Search for the cell housing the specified text and yield its [x, y] center coordinate. 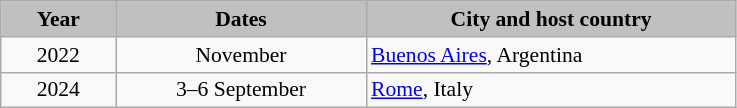
November [241, 55]
Buenos Aires, Argentina [551, 55]
Dates [241, 19]
Rome, Italy [551, 90]
City and host country [551, 19]
2024 [58, 90]
3–6 September [241, 90]
2022 [58, 55]
Year [58, 19]
